Return the [x, y] coordinate for the center point of the cell that contains the specified text.  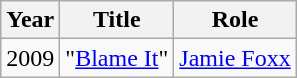
2009 [30, 58]
Title [117, 20]
"Blame It" [117, 58]
Jamie Foxx [235, 58]
Year [30, 20]
Role [235, 20]
